Locate the cell with the specified text and output its (x, y) center coordinate. 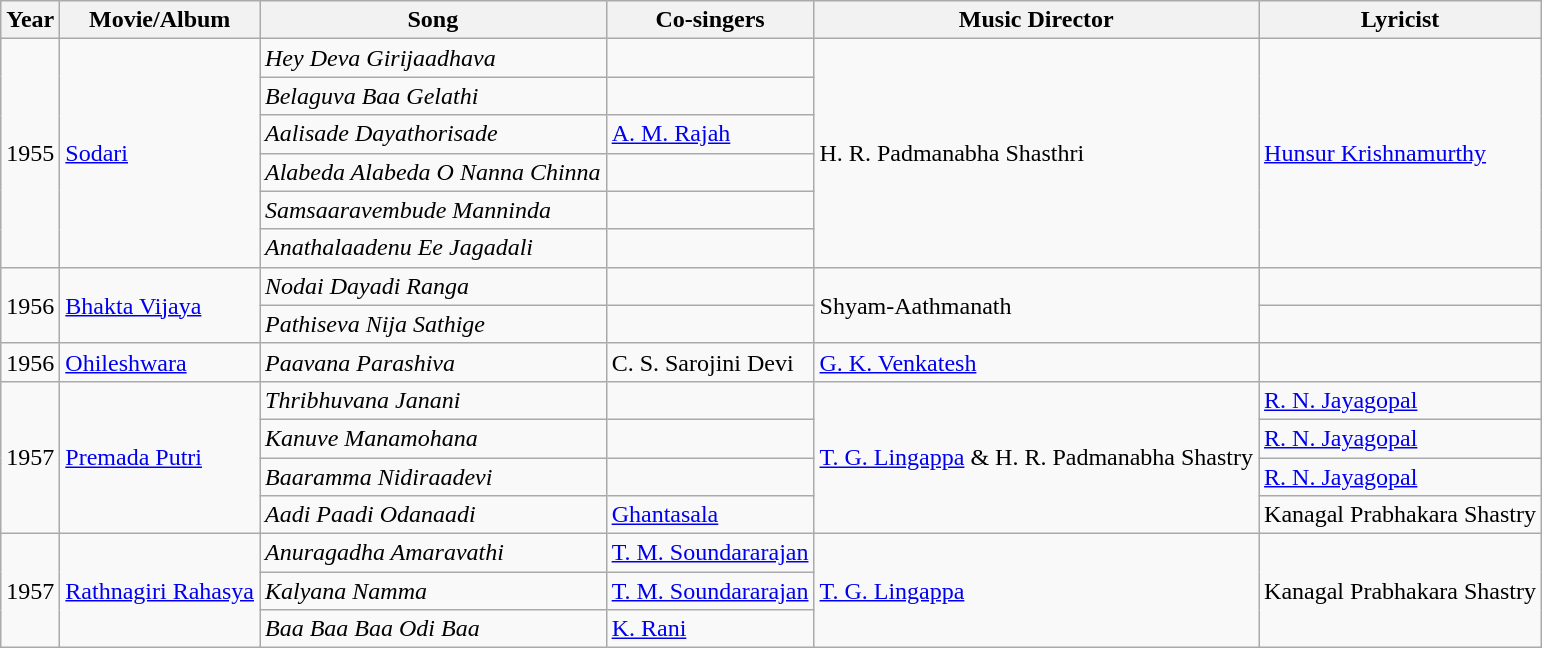
Anuragadha Amaravathi (434, 553)
Hey Deva Girijaadhava (434, 58)
Sodari (160, 153)
Baa Baa Baa Odi Baa (434, 629)
Rathnagiri Rahasya (160, 591)
1955 (30, 153)
Movie/Album (160, 20)
Kanuve Manamohana (434, 438)
C. S. Sarojini Devi (710, 362)
Premada Putri (160, 457)
Nodai Dayadi Ranga (434, 286)
Shyam-Aathmanath (1036, 305)
G. K. Venkatesh (1036, 362)
Samsaaravembude Manninda (434, 210)
Alabeda Alabeda O Nanna Chinna (434, 172)
Baaramma Nidiraadevi (434, 477)
Thribhuvana Janani (434, 400)
Pathiseva Nija Sathige (434, 324)
Hunsur Krishnamurthy (1400, 153)
Paavana Parashiva (434, 362)
T. G. Lingappa & H. R. Padmanabha Shastry (1036, 457)
Music Director (1036, 20)
Ghantasala (710, 515)
Belaguva Baa Gelathi (434, 96)
T. G. Lingappa (1036, 591)
Kalyana Namma (434, 591)
Co-singers (710, 20)
K. Rani (710, 629)
H. R. Padmanabha Shasthri (1036, 153)
Lyricist (1400, 20)
Song (434, 20)
Aadi Paadi Odanaadi (434, 515)
Year (30, 20)
Aalisade Dayathorisade (434, 134)
Anathalaadenu Ee Jagadali (434, 248)
Ohileshwara (160, 362)
A. M. Rajah (710, 134)
Bhakta Vijaya (160, 305)
